Output the (x, y) coordinate of the center of the cell containing the given text.  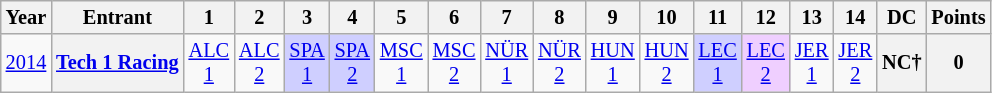
1 (209, 17)
6 (454, 17)
LEC1 (717, 63)
LEC2 (766, 63)
NC† (902, 63)
HUN2 (667, 63)
Entrant (117, 17)
3 (306, 17)
DC (902, 17)
JER1 (812, 63)
SPA1 (306, 63)
NÜR1 (506, 63)
11 (717, 17)
ALC1 (209, 63)
SPA2 (352, 63)
7 (506, 17)
0 (958, 63)
Tech 1 Racing (117, 63)
14 (855, 17)
4 (352, 17)
5 (402, 17)
ALC2 (259, 63)
Year (26, 17)
10 (667, 17)
13 (812, 17)
12 (766, 17)
MSC2 (454, 63)
HUN1 (613, 63)
8 (560, 17)
2 (259, 17)
NÜR2 (560, 63)
MSC1 (402, 63)
2014 (26, 63)
9 (613, 17)
Points (958, 17)
JER2 (855, 63)
